Search for the cell housing the specified text and yield its [x, y] center coordinate. 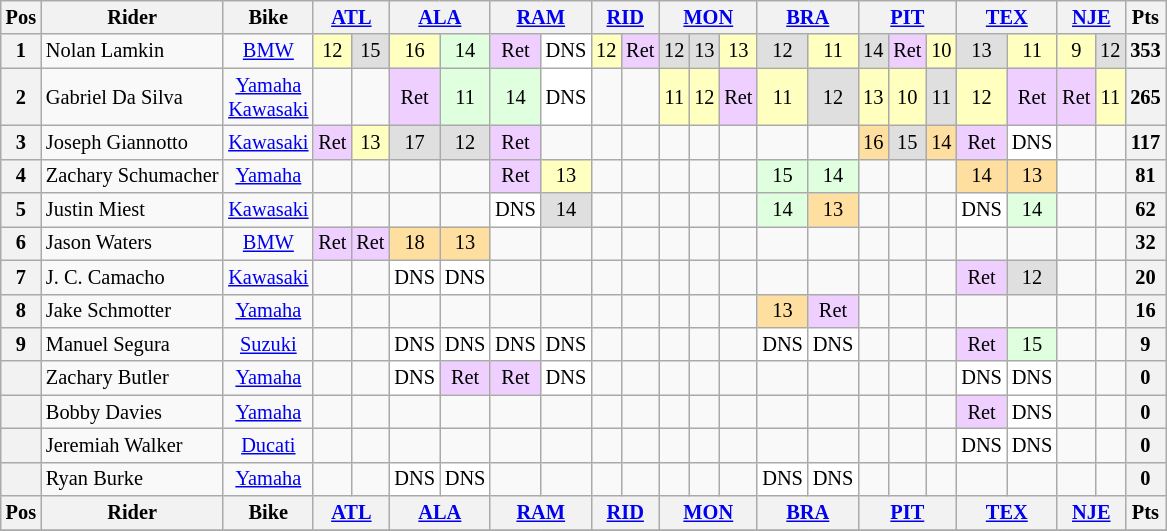
Gabriel Da Silva [132, 97]
7 [21, 277]
8 [21, 311]
Suzuki [268, 344]
Manuel Segura [132, 344]
Jeremiah Walker [132, 445]
Zachary Schumacher [132, 176]
20 [1145, 277]
81 [1145, 176]
Nolan Lamkin [132, 51]
265 [1145, 97]
18 [414, 243]
Jason Waters [132, 243]
3 [21, 142]
4 [21, 176]
Jake Schmotter [132, 311]
J. C. Camacho [132, 277]
Joseph Giannotto [132, 142]
Zachary Butler [132, 378]
62 [1145, 210]
Ryan Burke [132, 479]
Bobby Davies [132, 412]
5 [21, 210]
Justin Miest [132, 210]
117 [1145, 142]
Ducati [268, 445]
6 [21, 243]
17 [414, 142]
1 [21, 51]
353 [1145, 51]
YamahaKawasaki [268, 97]
32 [1145, 243]
2 [21, 97]
